For the text-containing cell, return its midpoint in (X, Y) coordinate format. 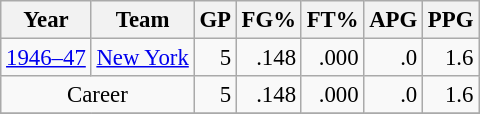
Team (142, 20)
PPG (451, 20)
GP (215, 20)
1946–47 (46, 58)
Career (98, 95)
Year (46, 20)
FG% (268, 20)
New York (142, 58)
APG (394, 20)
FT% (332, 20)
